Provide the [X, Y] coordinate of the cell's center where the given text is located.  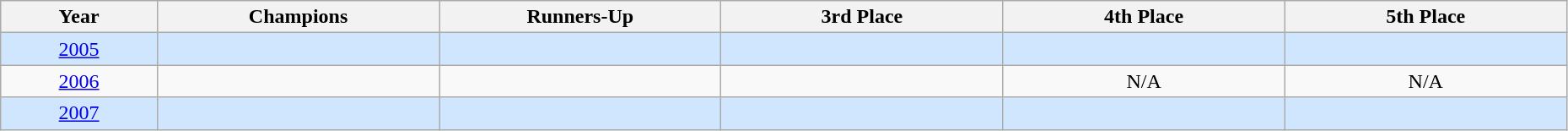
3rd Place [862, 17]
4th Place [1144, 17]
Runners-Up [580, 17]
2005 [79, 49]
5th Place [1425, 17]
Champions [298, 17]
2007 [79, 113]
Year [79, 17]
2006 [79, 81]
